Search for the cell housing the specified text and yield its [x, y] center coordinate. 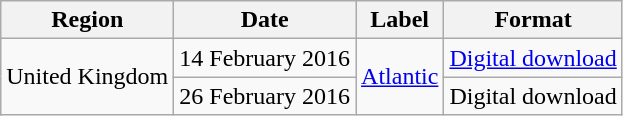
14 February 2016 [265, 58]
Format [533, 20]
Date [265, 20]
Region [88, 20]
26 February 2016 [265, 96]
United Kingdom [88, 77]
Atlantic [400, 77]
Label [400, 20]
